Provide the [x, y] coordinate of the cell's center where the given text is located.  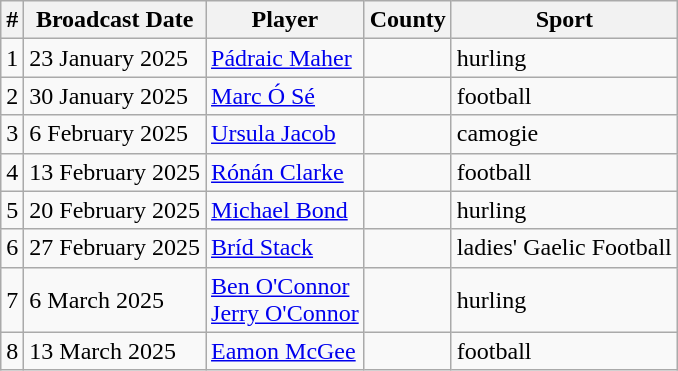
13 March 2025 [115, 351]
ladies' Gaelic Football [564, 248]
6 February 2025 [115, 134]
Michael Bond [286, 210]
27 February 2025 [115, 248]
Broadcast Date [115, 20]
30 January 2025 [115, 96]
Sport [564, 20]
Pádraic Maher [286, 58]
7 [12, 300]
camogie [564, 134]
County [408, 20]
3 [12, 134]
Eamon McGee [286, 351]
Bríd Stack [286, 248]
Rónán Clarke [286, 172]
2 [12, 96]
Player [286, 20]
4 [12, 172]
6 March 2025 [115, 300]
# [12, 20]
20 February 2025 [115, 210]
8 [12, 351]
13 February 2025 [115, 172]
1 [12, 58]
Ursula Jacob [286, 134]
23 January 2025 [115, 58]
6 [12, 248]
Marc Ó Sé [286, 96]
Ben O'ConnorJerry O'Connor [286, 300]
5 [12, 210]
